Output the (X, Y) coordinate of the center of the cell containing the given text.  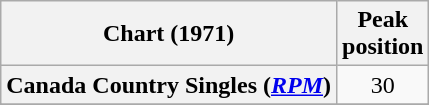
Chart (1971) (169, 34)
30 (383, 85)
Peak position (383, 34)
Canada Country Singles (RPM) (169, 85)
